Detect which cell encompasses the target text, then output its [X, Y] center coordinate. 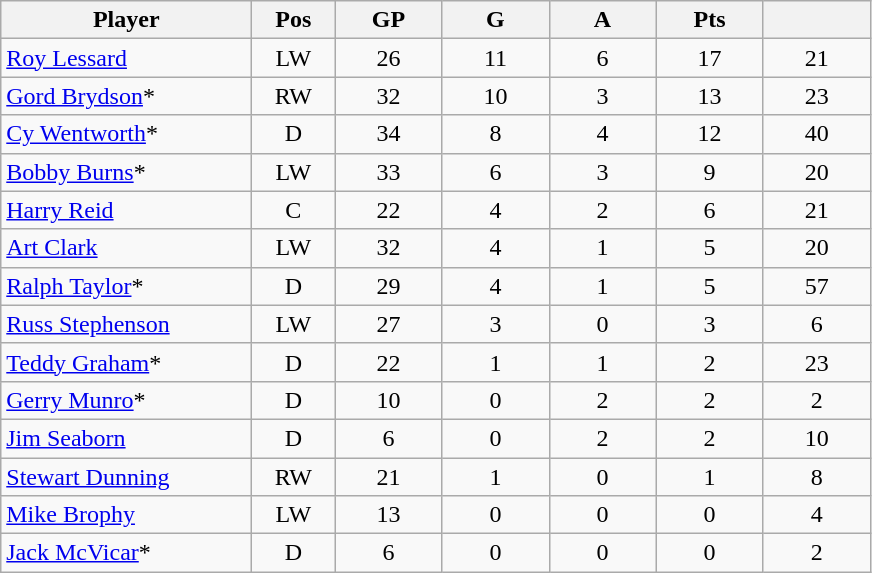
Cy Wentworth* [126, 134]
Jim Seaborn [126, 438]
40 [816, 134]
C [294, 210]
Teddy Graham* [126, 362]
A [602, 20]
Gord Brydson* [126, 96]
Mike Brophy [126, 515]
34 [388, 134]
29 [388, 286]
Jack McVicar* [126, 553]
Pts [710, 20]
12 [710, 134]
27 [388, 324]
Pos [294, 20]
11 [496, 58]
9 [710, 172]
GP [388, 20]
Art Clark [126, 248]
17 [710, 58]
G [496, 20]
Player [126, 20]
Roy Lessard [126, 58]
57 [816, 286]
Russ Stephenson [126, 324]
26 [388, 58]
33 [388, 172]
Stewart Dunning [126, 477]
Gerry Munro* [126, 400]
Harry Reid [126, 210]
Ralph Taylor* [126, 286]
Bobby Burns* [126, 172]
